Provide the [X, Y] coordinate of the cell's center where the given text is located.  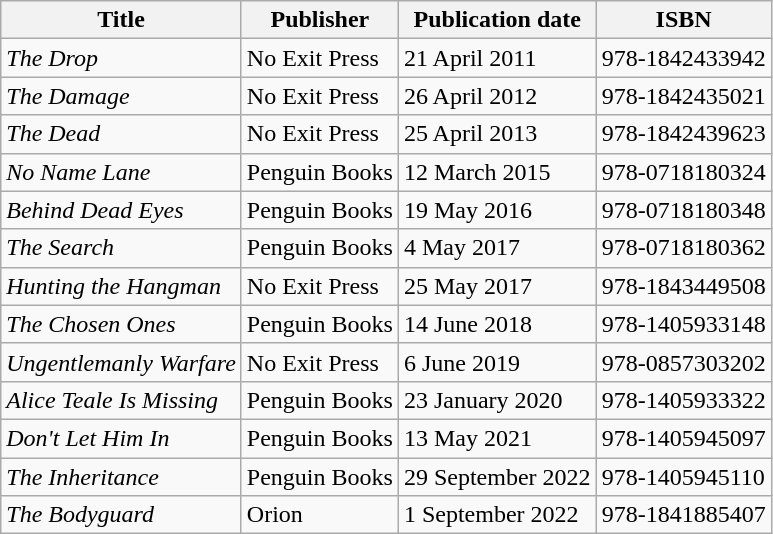
978-1405945097 [684, 438]
Ungentlemanly Warfare [122, 362]
978-1405933148 [684, 324]
6 June 2019 [497, 362]
14 June 2018 [497, 324]
ISBN [684, 20]
978-1405933322 [684, 400]
The Damage [122, 96]
The Bodyguard [122, 515]
978-0718180362 [684, 248]
The Dead [122, 134]
The Search [122, 248]
978-0718180324 [684, 172]
4 May 2017 [497, 248]
Hunting the Hangman [122, 286]
978-1843449508 [684, 286]
29 September 2022 [497, 477]
13 May 2021 [497, 438]
Orion [320, 515]
25 May 2017 [497, 286]
978-0718180348 [684, 210]
978-0857303202 [684, 362]
26 April 2012 [497, 96]
Publication date [497, 20]
25 April 2013 [497, 134]
The Chosen Ones [122, 324]
Behind Dead Eyes [122, 210]
23 January 2020 [497, 400]
Title [122, 20]
The Inheritance [122, 477]
The Drop [122, 58]
21 April 2011 [497, 58]
12 March 2015 [497, 172]
978-1842433942 [684, 58]
Publisher [320, 20]
Don't Let Him In [122, 438]
978-1405945110 [684, 477]
978-1842435021 [684, 96]
978-1842439623 [684, 134]
978-1841885407 [684, 515]
1 September 2022 [497, 515]
No Name Lane [122, 172]
19 May 2016 [497, 210]
Alice Teale Is Missing [122, 400]
